Identify which cell holds the provided text, then report its [X, Y] central coordinate. 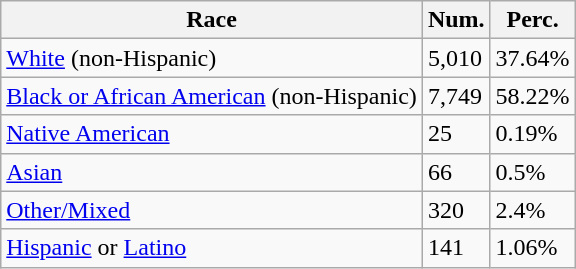
0.5% [532, 172]
7,749 [456, 96]
Num. [456, 20]
58.22% [532, 96]
Native American [212, 134]
White (non-Hispanic) [212, 58]
Race [212, 20]
66 [456, 172]
141 [456, 248]
5,010 [456, 58]
Asian [212, 172]
1.06% [532, 248]
0.19% [532, 134]
37.64% [532, 58]
25 [456, 134]
Black or African American (non-Hispanic) [212, 96]
Other/Mixed [212, 210]
320 [456, 210]
2.4% [532, 210]
Perc. [532, 20]
Hispanic or Latino [212, 248]
